Capture the cell that displays the provided text and extract its (X, Y) central coordinate. 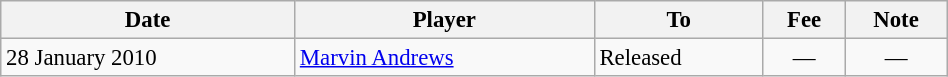
Fee (804, 20)
Player (445, 20)
Date (148, 20)
Note (896, 20)
Released (678, 58)
28 January 2010 (148, 58)
To (678, 20)
Marvin Andrews (445, 58)
